Extract the [X, Y] coordinate from the center of the cell holding the provided text.  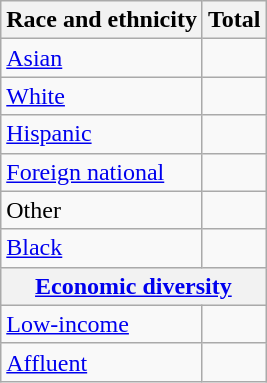
Foreign national [102, 172]
Race and ethnicity [102, 20]
Hispanic [102, 134]
White [102, 96]
Asian [102, 58]
Other [102, 210]
Economic diversity [134, 286]
Total [234, 20]
Affluent [102, 362]
Low-income [102, 324]
Black [102, 248]
